Find where the given text appears and provide that cell's center as [X, Y] coordinate. 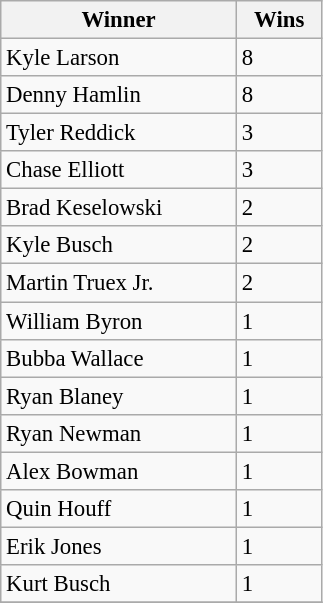
Bubba Wallace [119, 358]
Denny Hamlin [119, 95]
Ryan Newman [119, 433]
Tyler Reddick [119, 133]
Quin Houff [119, 509]
Brad Keselowski [119, 208]
Alex Bowman [119, 471]
Erik Jones [119, 546]
Chase Elliott [119, 170]
Kurt Busch [119, 584]
Wins [279, 20]
Kyle Larson [119, 58]
Winner [119, 20]
Ryan Blaney [119, 396]
Martin Truex Jr. [119, 283]
William Byron [119, 321]
Kyle Busch [119, 245]
